Return the (x, y) coordinate for the center point of the cell that contains the specified text.  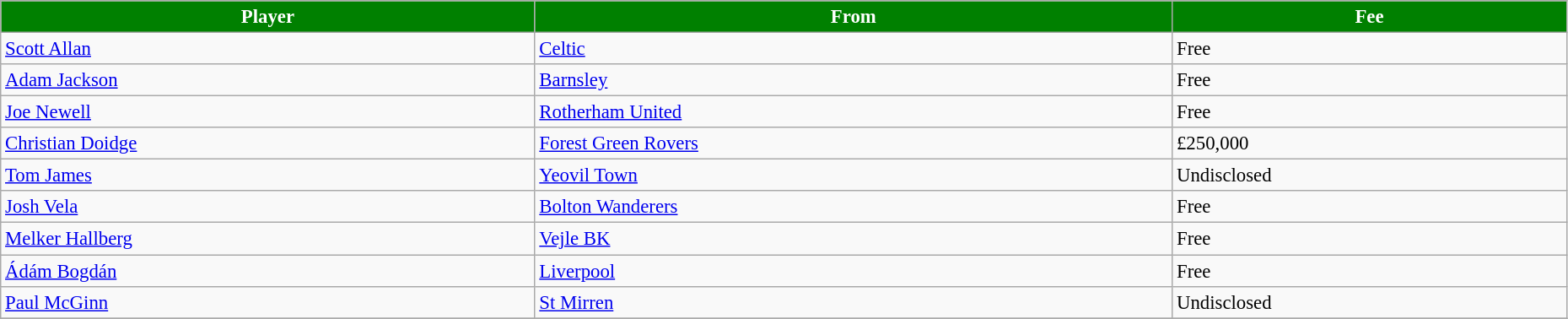
Joe Newell (268, 112)
£250,000 (1370, 143)
Ádám Bogdán (268, 271)
Tom James (268, 176)
Yeovil Town (854, 176)
Liverpool (854, 271)
Fee (1370, 17)
Celtic (854, 49)
Barnsley (854, 80)
Paul McGinn (268, 302)
Christian Doidge (268, 143)
Vejle BK (854, 239)
Rotherham United (854, 112)
Melker Hallberg (268, 239)
From (854, 17)
Forest Green Rovers (854, 143)
Josh Vela (268, 207)
Bolton Wanderers (854, 207)
Scott Allan (268, 49)
Player (268, 17)
Adam Jackson (268, 80)
St Mirren (854, 302)
